Find where the given text appears and provide that cell's center as (X, Y) coordinate. 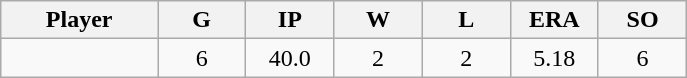
W (378, 20)
L (466, 20)
Player (80, 20)
IP (290, 20)
40.0 (290, 58)
G (202, 20)
5.18 (554, 58)
ERA (554, 20)
SO (642, 20)
